Pinpoint the cell where the given text exists, returning its (x, y) midpoint coordinate. 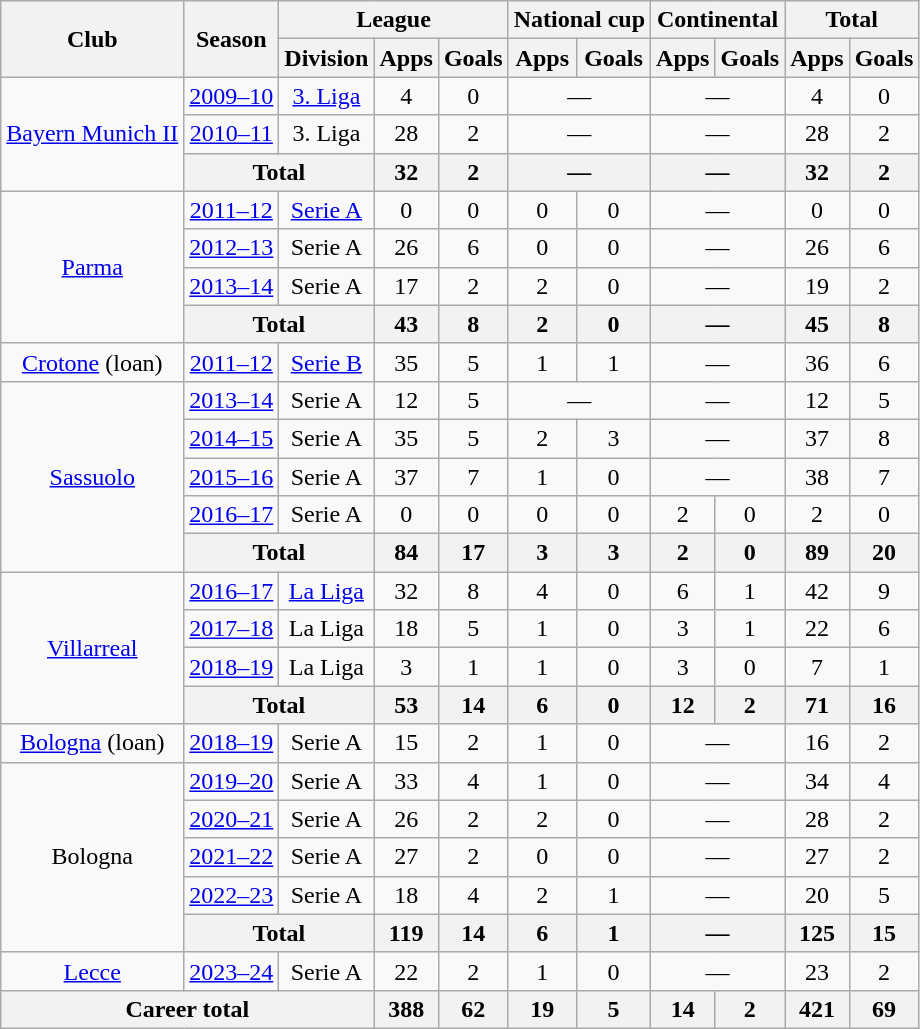
42 (817, 591)
Bologna (loan) (92, 743)
23 (817, 971)
Sassuolo (92, 476)
League (394, 20)
2014–15 (232, 438)
2019–20 (232, 781)
2010–11 (232, 134)
Club (92, 39)
2015–16 (232, 477)
119 (406, 933)
Bayern Munich II (92, 134)
71 (817, 705)
69 (884, 1009)
Continental (718, 20)
34 (817, 781)
388 (406, 1009)
Bologna (92, 857)
89 (817, 553)
36 (817, 362)
9 (884, 591)
2017–18 (232, 629)
33 (406, 781)
National cup (579, 20)
2020–21 (232, 819)
53 (406, 705)
Serie B (326, 362)
2012–13 (232, 248)
2009–10 (232, 96)
Crotone (loan) (92, 362)
45 (817, 324)
43 (406, 324)
2021–22 (232, 857)
Lecce (92, 971)
Division (326, 58)
Parma (92, 267)
Season (232, 39)
2022–23 (232, 895)
62 (473, 1009)
Career total (188, 1009)
125 (817, 933)
421 (817, 1009)
Villarreal (92, 648)
2023–24 (232, 971)
38 (817, 477)
84 (406, 553)
